Provide the (x, y) coordinate of the cell's center where the given text is located.  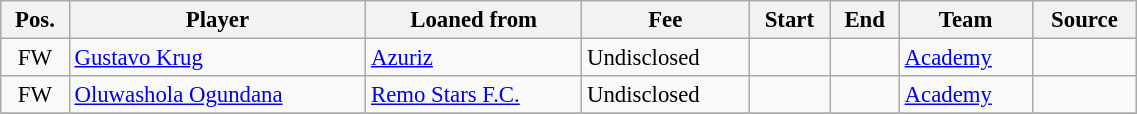
Player (218, 20)
Oluwashola Ogundana (218, 95)
Source (1084, 20)
Fee (666, 20)
Gustavo Krug (218, 58)
End (864, 20)
Pos. (35, 20)
Loaned from (474, 20)
Start (790, 20)
Remo Stars F.C. (474, 95)
Team (966, 20)
Azuriz (474, 58)
